Capture the cell that displays the provided text and extract its (X, Y) central coordinate. 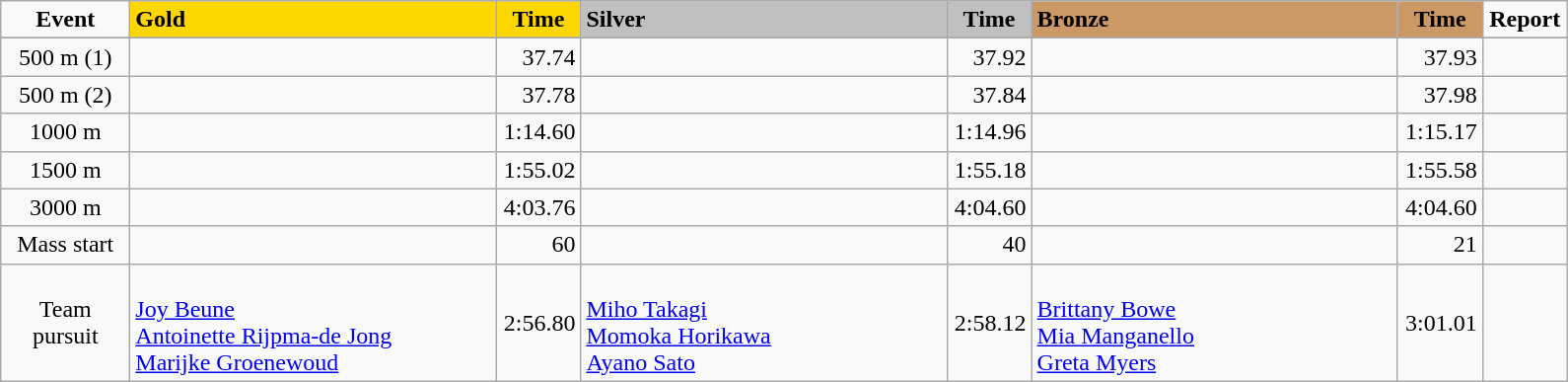
Event (65, 20)
1000 m (65, 132)
4:03.76 (538, 207)
Silver (763, 20)
500 m (1) (65, 57)
37.78 (538, 95)
21 (1440, 245)
Miho TakagiMomoka HorikawaAyano Sato (763, 322)
37.93 (1440, 57)
37.92 (989, 57)
500 m (2) (65, 95)
2:58.12 (989, 322)
1:14.60 (538, 132)
1:14.96 (989, 132)
40 (989, 245)
1:15.17 (1440, 132)
Brittany BoweMia ManganelloGreta Myers (1215, 322)
Bronze (1215, 20)
Report (1525, 20)
1:55.18 (989, 170)
Mass start (65, 245)
Joy BeuneAntoinette Rijpma-de JongMarijke Groenewoud (314, 322)
60 (538, 245)
3000 m (65, 207)
3:01.01 (1440, 322)
37.84 (989, 95)
37.98 (1440, 95)
2:56.80 (538, 322)
1500 m (65, 170)
Team pursuit (65, 322)
Gold (314, 20)
1:55.02 (538, 170)
37.74 (538, 57)
1:55.58 (1440, 170)
